For the text-containing cell, return its midpoint in [x, y] coordinate format. 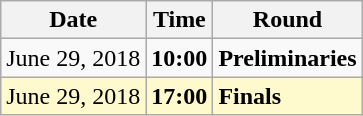
Date [74, 20]
Finals [288, 96]
10:00 [180, 58]
17:00 [180, 96]
Time [180, 20]
Preliminaries [288, 58]
Round [288, 20]
